Pinpoint the cell where the given text exists, returning its [x, y] midpoint coordinate. 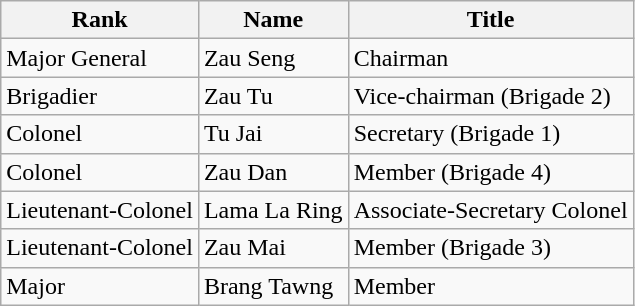
Member (Brigade 3) [490, 248]
Zau Dan [273, 172]
Lama La Ring [273, 210]
Tu Jai [273, 134]
Brigadier [100, 96]
Rank [100, 20]
Associate-Secretary Colonel [490, 210]
Chairman [490, 58]
Name [273, 20]
Major General [100, 58]
Brang Tawng [273, 286]
Member (Brigade 4) [490, 172]
Secretary (Brigade 1) [490, 134]
Member [490, 286]
Zau Seng [273, 58]
Major [100, 286]
Vice-chairman (Brigade 2) [490, 96]
Title [490, 20]
Zau Tu [273, 96]
Zau Mai [273, 248]
